Capture the cell that displays the provided text and extract its [X, Y] central coordinate. 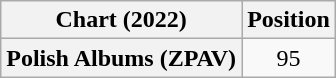
Chart (2022) [122, 20]
Position [289, 20]
Polish Albums (ZPAV) [122, 58]
95 [289, 58]
